Output the [x, y] coordinate of the center of the cell containing the given text.  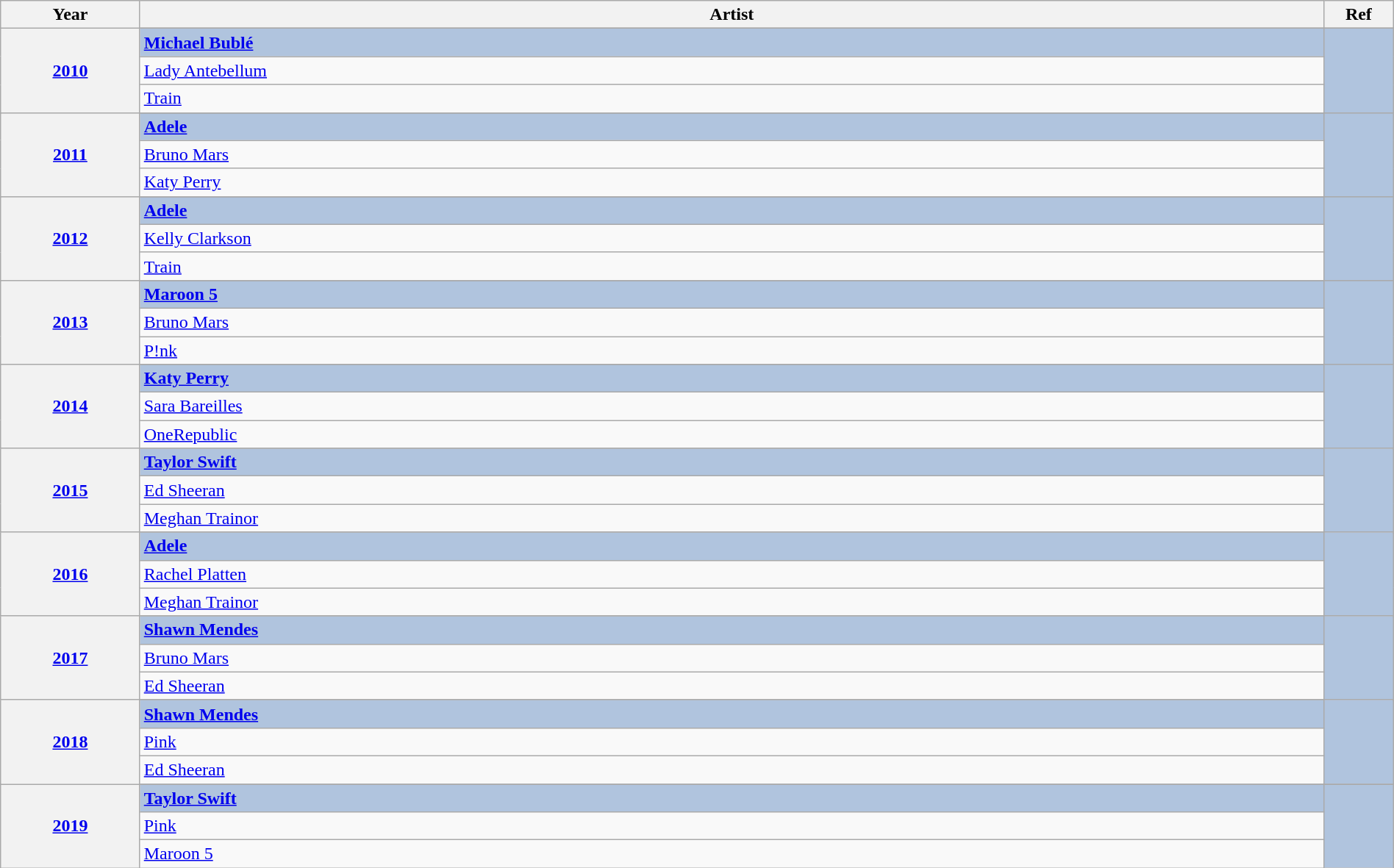
Sara Bareilles [732, 406]
2019 [71, 825]
OneRepublic [732, 434]
2012 [71, 238]
2016 [71, 574]
2010 [71, 71]
2013 [71, 322]
2014 [71, 406]
Artist [732, 15]
2018 [71, 742]
Year [71, 15]
2017 [71, 658]
Rachel Platten [732, 574]
2015 [71, 490]
Lady Antebellum [732, 71]
Ref [1359, 15]
Michael Bublé [732, 43]
P!nk [732, 351]
2011 [71, 154]
Kelly Clarkson [732, 238]
